Return the (X, Y) coordinate for the center point of the cell that contains the specified text.  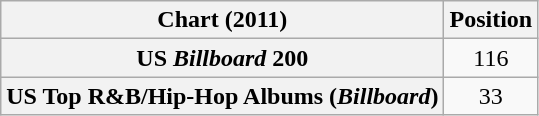
US Billboard 200 (222, 58)
116 (491, 58)
US Top R&B/Hip-Hop Albums (Billboard) (222, 96)
33 (491, 96)
Position (491, 20)
Chart (2011) (222, 20)
